Find where the given text appears and provide that cell's center as [x, y] coordinate. 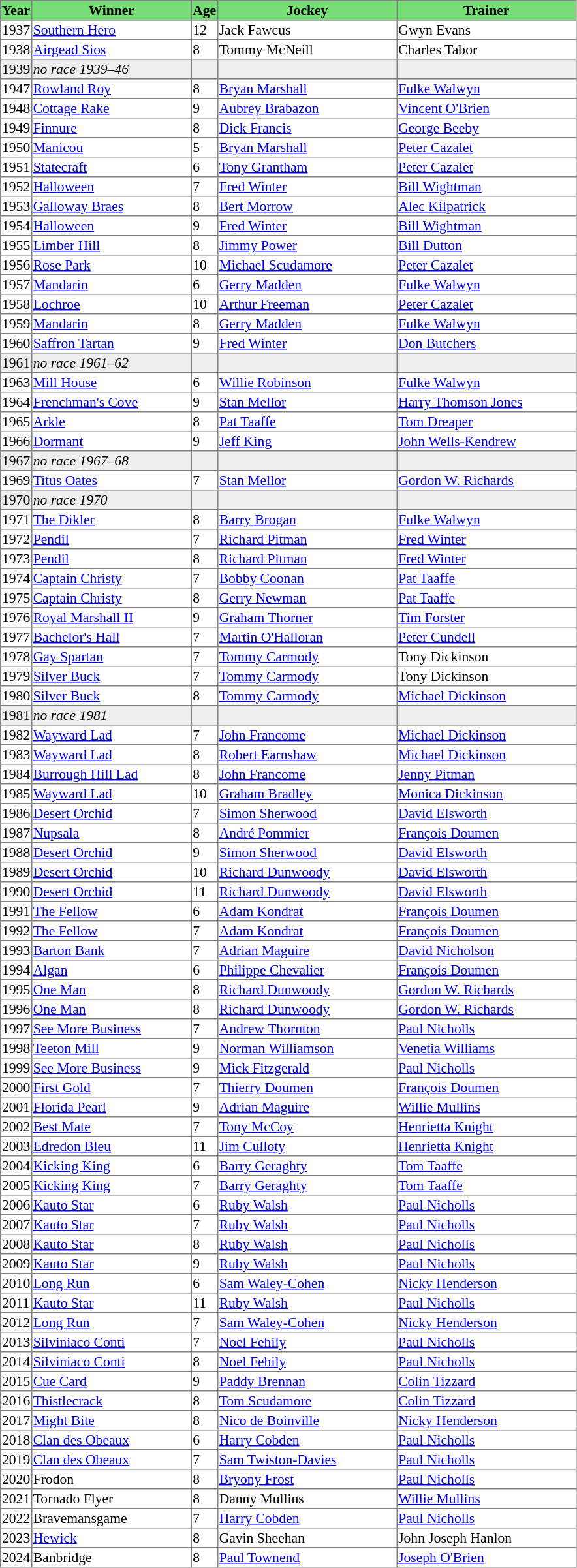
2003 [16, 1146]
2022 [16, 1518]
1969 [16, 480]
Age [204, 10]
Might Bite [111, 1420]
2023 [16, 1538]
Trainer [486, 10]
1980 [16, 696]
1955 [16, 245]
1949 [16, 128]
Teeton Mill [111, 1048]
Barton Bank [111, 950]
Best Mate [111, 1127]
2013 [16, 1342]
Lochroe [111, 304]
Joseph O'Brien [486, 1558]
Cue Card [111, 1381]
2009 [16, 1264]
1959 [16, 324]
1982 [16, 735]
1952 [16, 187]
Limber Hill [111, 245]
Year [16, 10]
1950 [16, 148]
5 [204, 148]
George Beeby [486, 128]
Graham Bradley [307, 794]
1973 [16, 559]
Algan [111, 970]
1971 [16, 520]
no race 1939–46 [111, 69]
1964 [16, 402]
2001 [16, 1107]
Rowland Roy [111, 89]
Southern Hero [111, 30]
2012 [16, 1323]
Bryony Frost [307, 1479]
Peter Cundell [486, 637]
Frodon [111, 1479]
2006 [16, 1205]
Jimmy Power [307, 245]
1997 [16, 1029]
2010 [16, 1283]
1965 [16, 422]
Barry Brogan [307, 520]
1990 [16, 892]
12 [204, 30]
2004 [16, 1166]
2002 [16, 1127]
Frenchman's Cove [111, 402]
Dick Francis [307, 128]
1992 [16, 931]
Rose Park [111, 265]
Charles Tabor [486, 50]
1970 [16, 500]
2018 [16, 1440]
Jim Culloty [307, 1146]
1994 [16, 970]
Tim Forster [486, 618]
1976 [16, 618]
Jeff King [307, 441]
Jenny Pitman [486, 774]
First Gold [111, 1088]
1937 [16, 30]
1978 [16, 657]
Sam Twiston-Davies [307, 1460]
2016 [16, 1401]
2015 [16, 1381]
1991 [16, 911]
no race 1961–62 [111, 363]
Tom Dreaper [486, 422]
1975 [16, 598]
Mill House [111, 383]
1974 [16, 578]
Bill Dutton [486, 245]
Paul Townend [307, 1558]
Jack Fawcus [307, 30]
John Joseph Hanlon [486, 1538]
Andrew Thornton [307, 1029]
1954 [16, 226]
2014 [16, 1362]
Gay Spartan [111, 657]
1947 [16, 89]
Banbridge [111, 1558]
Willie Robinson [307, 383]
Titus Oates [111, 480]
2020 [16, 1479]
André Pommier [307, 833]
1984 [16, 774]
1993 [16, 950]
1981 [16, 715]
Arthur Freeman [307, 304]
1948 [16, 108]
Manicou [111, 148]
Venetia Williams [486, 1048]
1951 [16, 167]
1988 [16, 853]
Airgead Sios [111, 50]
1958 [16, 304]
1961 [16, 363]
1989 [16, 872]
Finnure [111, 128]
1998 [16, 1048]
Galloway Braes [111, 206]
1979 [16, 676]
1977 [16, 637]
Thierry Doumen [307, 1088]
1938 [16, 50]
1957 [16, 285]
Graham Thorner [307, 618]
Alec Kilpatrick [486, 206]
Tom Scudamore [307, 1401]
Robert Earnshaw [307, 755]
Thistlecrack [111, 1401]
1986 [16, 813]
1963 [16, 383]
1953 [16, 206]
Gwyn Evans [486, 30]
Gavin Sheehan [307, 1538]
no race 1981 [111, 715]
Bravemansgame [111, 1518]
1985 [16, 794]
1967 [16, 461]
2021 [16, 1499]
1987 [16, 833]
Saffron Tartan [111, 343]
2000 [16, 1088]
Monica Dickinson [486, 794]
1966 [16, 441]
Don Butchers [486, 343]
1995 [16, 990]
Dormant [111, 441]
Bachelor's Hall [111, 637]
Martin O'Halloran [307, 637]
Florida Pearl [111, 1107]
Edredon Bleu [111, 1146]
The Dikler [111, 520]
Paddy Brennan [307, 1381]
Philippe Chevalier [307, 970]
Bert Morrow [307, 206]
Burrough Hill Lad [111, 774]
Tony Grantham [307, 167]
Royal Marshall II [111, 618]
1939 [16, 69]
Danny Mullins [307, 1499]
Harry Thomson Jones [486, 402]
no race 1970 [111, 500]
2008 [16, 1244]
John Wells-Kendrew [486, 441]
Michael Scudamore [307, 265]
2011 [16, 1303]
no race 1967–68 [111, 461]
Winner [111, 10]
Jockey [307, 10]
David Nicholson [486, 950]
1983 [16, 755]
Norman Williamson [307, 1048]
Arkle [111, 422]
1972 [16, 539]
Statecraft [111, 167]
2017 [16, 1420]
1996 [16, 1009]
Hewick [111, 1538]
Tony McCoy [307, 1127]
Bobby Coonan [307, 578]
Mick Fitzgerald [307, 1068]
2005 [16, 1185]
1956 [16, 265]
Gerry Newman [307, 598]
2019 [16, 1460]
2024 [16, 1558]
1999 [16, 1068]
Nico de Boinville [307, 1420]
2007 [16, 1225]
Aubrey Brabazon [307, 108]
Tornado Flyer [111, 1499]
1960 [16, 343]
Vincent O'Brien [486, 108]
Nupsala [111, 833]
Cottage Rake [111, 108]
Tommy McNeill [307, 50]
